Capture the cell that displays the provided text and extract its [X, Y] central coordinate. 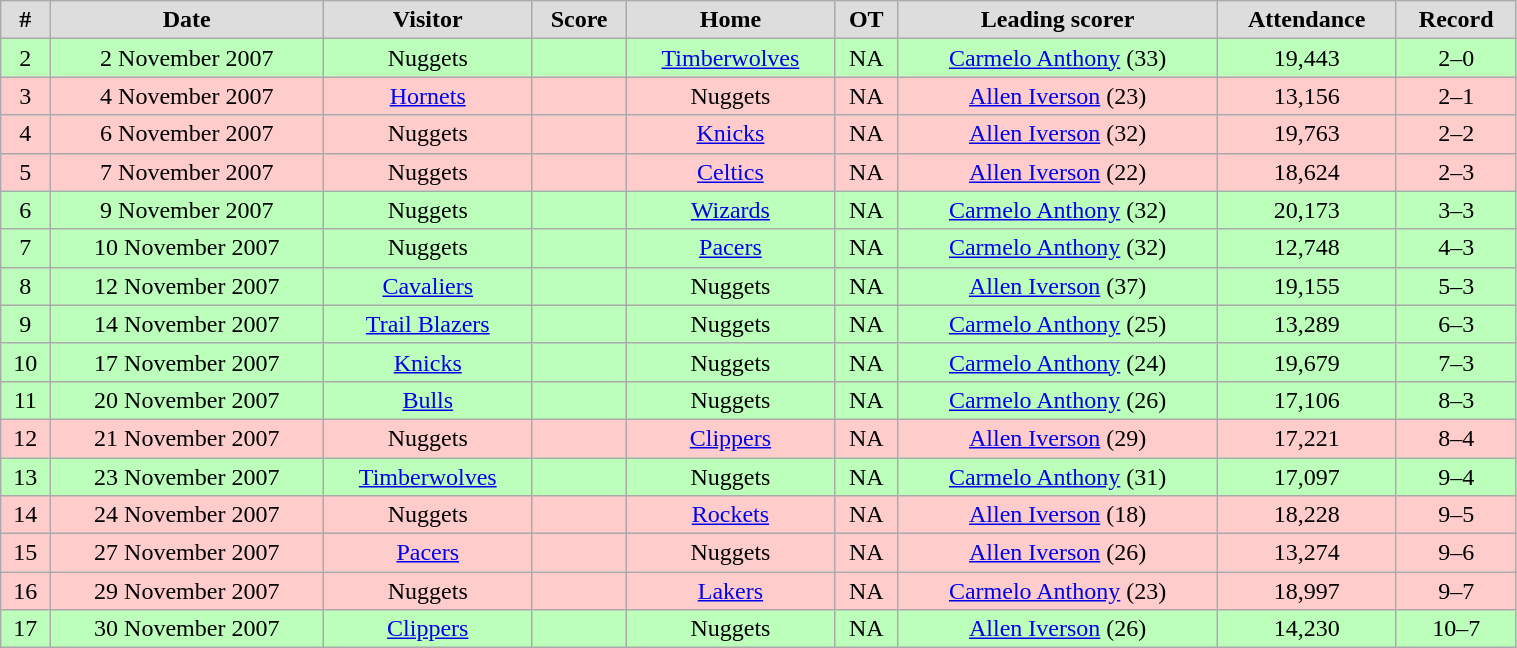
10–7 [1456, 629]
2–3 [1456, 172]
2 [26, 58]
10 [26, 362]
Record [1456, 20]
20 November 2007 [187, 400]
Rockets [731, 515]
Bulls [428, 400]
19,763 [1306, 134]
27 November 2007 [187, 553]
17 [26, 629]
Visitor [428, 20]
Trail Blazers [428, 324]
Lakers [731, 591]
2–2 [1456, 134]
9–4 [1456, 477]
Score [580, 20]
30 November 2007 [187, 629]
8 [26, 286]
18,228 [1306, 515]
13 [26, 477]
Hornets [428, 96]
13,289 [1306, 324]
5–3 [1456, 286]
20,173 [1306, 210]
17,097 [1306, 477]
3–3 [1456, 210]
24 November 2007 [187, 515]
13,156 [1306, 96]
8–3 [1456, 400]
12 [26, 438]
Date [187, 20]
# [26, 20]
Carmelo Anthony (33) [1058, 58]
Allen Iverson (18) [1058, 515]
Allen Iverson (23) [1058, 96]
3 [26, 96]
Home [731, 20]
18,624 [1306, 172]
Cavaliers [428, 286]
19,679 [1306, 362]
13,274 [1306, 553]
11 [26, 400]
Wizards [731, 210]
Attendance [1306, 20]
OT [866, 20]
6 November 2007 [187, 134]
5 [26, 172]
7–3 [1456, 362]
9–6 [1456, 553]
7 November 2007 [187, 172]
17,221 [1306, 438]
17,106 [1306, 400]
Allen Iverson (22) [1058, 172]
Carmelo Anthony (26) [1058, 400]
15 [26, 553]
19,155 [1306, 286]
21 November 2007 [187, 438]
4–3 [1456, 248]
29 November 2007 [187, 591]
Allen Iverson (29) [1058, 438]
Carmelo Anthony (24) [1058, 362]
9–7 [1456, 591]
9 [26, 324]
6 [26, 210]
4 [26, 134]
Allen Iverson (37) [1058, 286]
6–3 [1456, 324]
12 November 2007 [187, 286]
2–1 [1456, 96]
9 November 2007 [187, 210]
Carmelo Anthony (25) [1058, 324]
14 [26, 515]
8–4 [1456, 438]
14,230 [1306, 629]
2 November 2007 [187, 58]
9–5 [1456, 515]
18,997 [1306, 591]
Allen Iverson (32) [1058, 134]
23 November 2007 [187, 477]
14 November 2007 [187, 324]
16 [26, 591]
Leading scorer [1058, 20]
4 November 2007 [187, 96]
17 November 2007 [187, 362]
19,443 [1306, 58]
Carmelo Anthony (31) [1058, 477]
Carmelo Anthony (23) [1058, 591]
12,748 [1306, 248]
10 November 2007 [187, 248]
Celtics [731, 172]
2–0 [1456, 58]
7 [26, 248]
